Provide the (X, Y) coordinate of the cell's center where the given text is located.  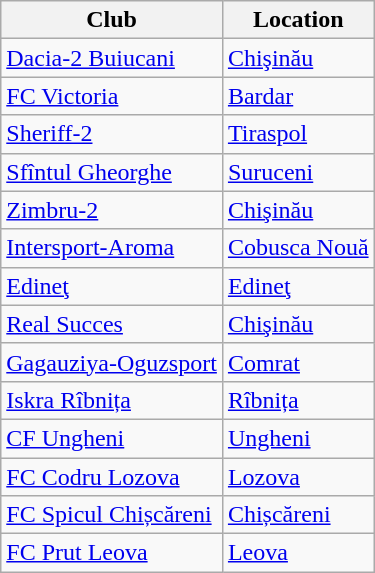
Tiraspol (298, 134)
Dacia-2 Buiucani (112, 58)
Iskra Rîbnița (112, 400)
Gagauziya-Oguzsport (112, 362)
CF Ungheni (112, 438)
Sheriff-2 (112, 134)
Location (298, 20)
Ungheni (298, 438)
Suruceni (298, 172)
FC Victoria (112, 96)
FC Spicul Chișcăreni (112, 515)
Leova (298, 553)
Comrat (298, 362)
Zimbru-2 (112, 210)
Sfîntul Gheorghe (112, 172)
Lozova (298, 477)
Club (112, 20)
Chișcăreni (298, 515)
FC Prut Leova (112, 553)
Rîbnița (298, 400)
Cobusca Nouă (298, 248)
Bardar (298, 96)
Intersport-Aroma (112, 248)
FC Codru Lozova (112, 477)
Real Succes (112, 324)
